From the cell containing the given text, extract its center point as (X, Y) coordinate. 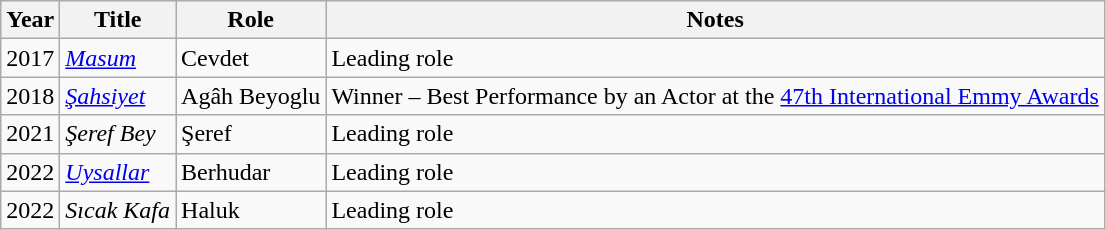
Notes (715, 20)
Uysallar (118, 172)
Winner – Best Performance by an Actor at the 47th International Emmy Awards (715, 96)
Şeref Bey (118, 134)
Agâh Beyoglu (251, 96)
Sıcak Kafa (118, 210)
Role (251, 20)
Şeref (251, 134)
Berhudar (251, 172)
2018 (30, 96)
Title (118, 20)
Year (30, 20)
Şahsiyet (118, 96)
2021 (30, 134)
Masum (118, 58)
2017 (30, 58)
Haluk (251, 210)
Cevdet (251, 58)
